For the text-containing cell, return its midpoint in [x, y] coordinate format. 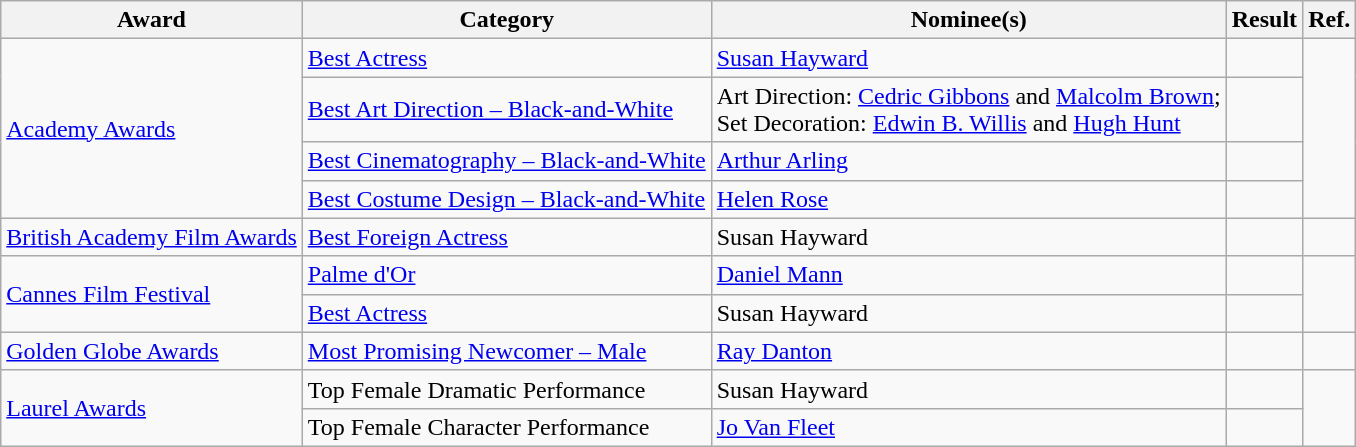
Nominee(s) [968, 20]
Best Art Direction – Black-and-White [506, 110]
Laurel Awards [152, 408]
Top Female Character Performance [506, 427]
Ref. [1330, 20]
Top Female Dramatic Performance [506, 389]
Jo Van Fleet [968, 427]
Daniel Mann [968, 275]
Art Direction: Cedric Gibbons and Malcolm Brown; Set Decoration: Edwin B. Willis and Hugh Hunt [968, 110]
Cannes Film Festival [152, 294]
Result [1264, 20]
Helen Rose [968, 199]
Award [152, 20]
Category [506, 20]
Best Costume Design – Black-and-White [506, 199]
Golden Globe Awards [152, 351]
Best Cinematography – Black-and-White [506, 161]
Palme d'Or [506, 275]
Academy Awards [152, 128]
British Academy Film Awards [152, 237]
Most Promising Newcomer – Male [506, 351]
Best Foreign Actress [506, 237]
Arthur Arling [968, 161]
Ray Danton [968, 351]
